Return the (x, y) coordinate for the center point of the cell that contains the specified text.  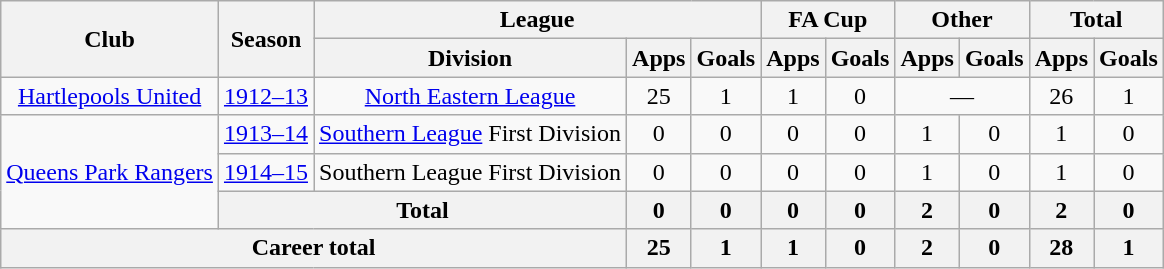
Division (470, 58)
Club (110, 39)
Other (962, 20)
Hartlepools United (110, 96)
26 (1061, 96)
Season (266, 39)
League (538, 20)
Career total (314, 248)
— (962, 96)
1912–13 (266, 96)
28 (1061, 248)
1913–14 (266, 134)
North Eastern League (470, 96)
FA Cup (828, 20)
Queens Park Rangers (110, 172)
1914–15 (266, 172)
